Detect which cell encompasses the target text, then output its [X, Y] center coordinate. 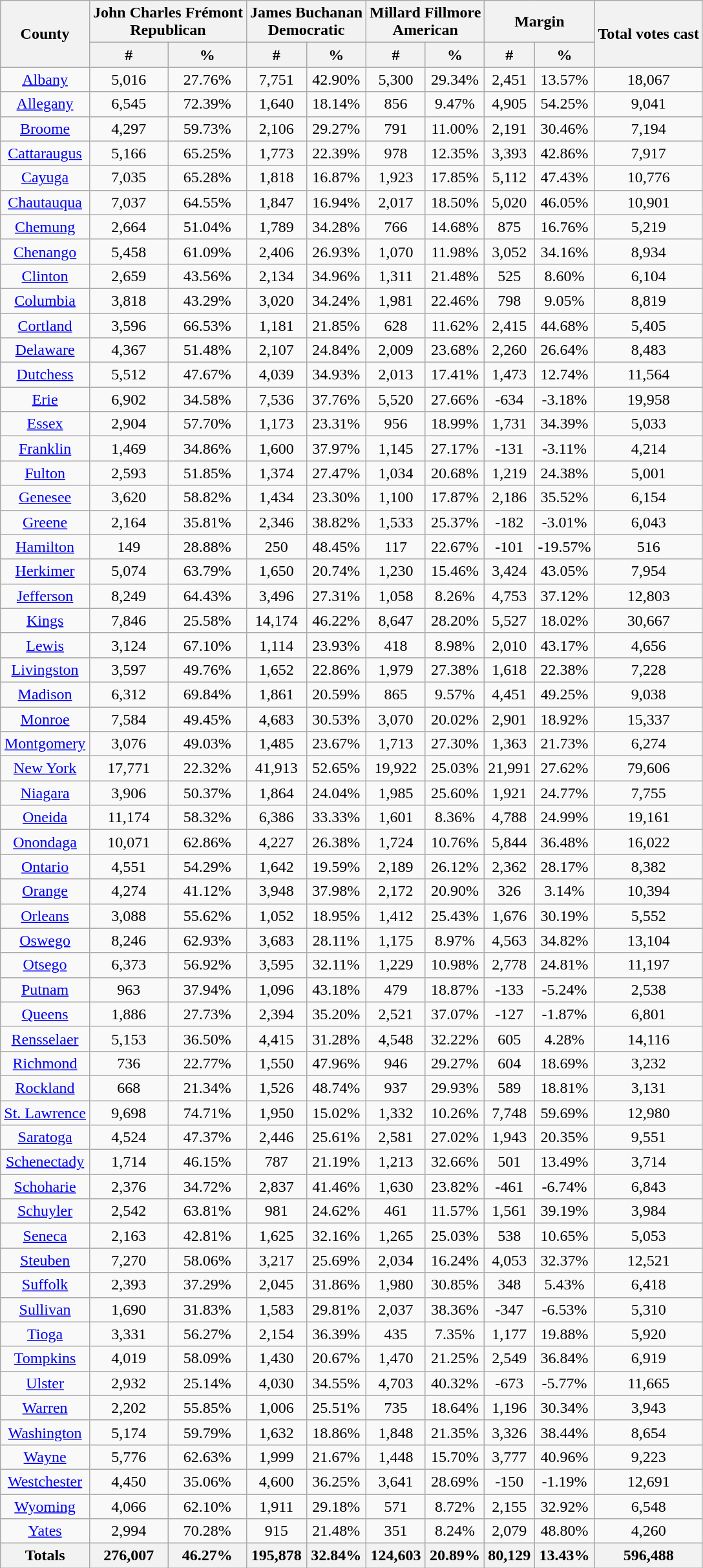
31.86% [336, 1285]
3,984 [649, 1211]
Orleans [45, 916]
787 [277, 1162]
22.32% [207, 768]
2,538 [649, 990]
875 [509, 227]
23.82% [455, 1187]
1,690 [129, 1309]
18.14% [336, 104]
2,446 [277, 1138]
2,155 [509, 1507]
2,659 [129, 276]
2,837 [277, 1187]
Broome [45, 129]
Jefferson [45, 596]
2,034 [396, 1260]
48.74% [336, 1088]
Total votes cast [649, 34]
Steuben [45, 1260]
Albany [45, 79]
Essex [45, 424]
30.85% [455, 1285]
13.49% [565, 1162]
38.36% [455, 1309]
11.98% [455, 251]
25.51% [336, 1408]
-101 [509, 547]
1,469 [129, 449]
6,373 [129, 965]
27.30% [455, 744]
Madison [45, 694]
4,030 [277, 1383]
7,917 [649, 153]
10.26% [455, 1112]
7,194 [649, 129]
1,058 [396, 596]
12,803 [649, 596]
11,174 [129, 818]
589 [509, 1088]
47.37% [207, 1138]
24.77% [565, 793]
604 [509, 1063]
74.71% [207, 1112]
50.37% [207, 793]
31.83% [207, 1309]
5,016 [129, 79]
Hamilton [45, 547]
-3.18% [565, 399]
44.68% [565, 325]
Monroe [45, 719]
1,950 [277, 1112]
41.12% [207, 891]
668 [129, 1088]
47.43% [565, 178]
Putnam [45, 990]
23.67% [336, 744]
4,656 [649, 645]
250 [277, 547]
34.28% [336, 227]
21.35% [455, 1432]
12,980 [649, 1112]
1,448 [396, 1457]
15.46% [455, 571]
9,698 [129, 1112]
3,906 [129, 793]
18.81% [565, 1088]
1,911 [277, 1507]
1,265 [396, 1236]
1,485 [277, 744]
2,009 [396, 350]
1,714 [129, 1162]
36.50% [207, 1039]
6,545 [129, 104]
63.81% [207, 1211]
2,664 [129, 227]
12.35% [455, 153]
2,172 [396, 891]
3,496 [277, 596]
1,473 [509, 375]
3,595 [277, 965]
18.87% [455, 990]
19.88% [565, 1334]
27.62% [565, 768]
525 [509, 276]
43.56% [207, 276]
38.82% [336, 522]
18,067 [649, 79]
24.99% [565, 818]
Tioga [45, 1334]
11.00% [455, 129]
23.31% [336, 424]
3,597 [129, 670]
6,418 [649, 1285]
46.22% [336, 620]
4,548 [396, 1039]
24.04% [336, 793]
54.29% [207, 867]
46.15% [207, 1162]
25.37% [455, 522]
5,300 [396, 79]
4,227 [277, 842]
37.97% [336, 449]
-1.19% [565, 1481]
Cortland [45, 325]
1,096 [277, 990]
2,904 [129, 424]
14,116 [649, 1039]
Cayuga [45, 178]
1,100 [396, 498]
-3.11% [565, 449]
2,521 [396, 1014]
20.68% [455, 473]
124,603 [396, 1556]
-3.01% [565, 522]
34.96% [336, 276]
7,035 [129, 178]
1,434 [277, 498]
1,533 [396, 522]
65.25% [207, 153]
17,771 [129, 768]
9,223 [649, 1457]
Herkimer [45, 571]
4,551 [129, 867]
37.07% [455, 1014]
16.24% [455, 1260]
3,088 [129, 916]
-461 [509, 1187]
3,124 [129, 645]
3,424 [509, 571]
8.26% [455, 596]
25.61% [336, 1138]
Westchester [45, 1481]
64.55% [207, 202]
2,010 [509, 645]
1,374 [277, 473]
21.67% [336, 1457]
43.29% [207, 301]
Livingston [45, 670]
2,932 [129, 1383]
65.28% [207, 178]
New York [45, 768]
51.85% [207, 473]
-6.53% [565, 1309]
32.11% [336, 965]
24.81% [565, 965]
Tompkins [45, 1359]
57.70% [207, 424]
27.66% [455, 399]
1,550 [277, 1063]
10.65% [565, 1236]
34.58% [207, 399]
7,037 [129, 202]
26.12% [455, 867]
2,260 [509, 350]
937 [396, 1088]
25.60% [455, 793]
7,751 [277, 79]
2,362 [509, 867]
48.45% [336, 547]
48.80% [565, 1531]
72.39% [207, 104]
5,552 [649, 916]
2,106 [277, 129]
6,104 [649, 276]
23.30% [336, 498]
11,665 [649, 1383]
14,174 [277, 620]
23.93% [336, 645]
Rockland [45, 1088]
54.25% [565, 104]
3,620 [129, 498]
7,228 [649, 670]
4,703 [396, 1383]
2,045 [277, 1285]
28.20% [455, 620]
5,219 [649, 227]
5,033 [649, 424]
66.53% [207, 325]
195,878 [277, 1556]
Wayne [45, 1457]
5,844 [509, 842]
Yates [45, 1531]
1,311 [396, 276]
Suffolk [45, 1285]
1,789 [277, 227]
6,043 [649, 522]
7,846 [129, 620]
35.20% [336, 1014]
17.87% [455, 498]
6,902 [129, 399]
27.73% [207, 1014]
8,647 [396, 620]
56.92% [207, 965]
4,415 [277, 1039]
1,943 [509, 1138]
946 [396, 1063]
605 [509, 1039]
3,020 [277, 301]
117 [396, 547]
3,943 [649, 1408]
856 [396, 104]
5,520 [396, 399]
20.02% [455, 719]
40.96% [565, 1457]
1,526 [277, 1088]
18.99% [455, 424]
80,129 [509, 1556]
Margin [540, 22]
2,154 [277, 1334]
-127 [509, 1014]
39.19% [565, 1211]
1,676 [509, 916]
19,958 [649, 399]
18.02% [565, 620]
38.44% [565, 1432]
9.05% [565, 301]
11,564 [649, 375]
70.28% [207, 1531]
Schenectady [45, 1162]
1,052 [277, 916]
Franklin [45, 449]
1,034 [396, 473]
8.36% [455, 818]
628 [396, 325]
Columbia [45, 301]
7.35% [455, 1334]
16,022 [649, 842]
5,001 [649, 473]
46.27% [207, 1556]
16.76% [565, 227]
37.98% [336, 891]
Sullivan [45, 1309]
6,919 [649, 1359]
Dutchess [45, 375]
2,394 [277, 1014]
1,430 [277, 1359]
3,641 [396, 1481]
3,683 [277, 940]
47.67% [207, 375]
22.77% [207, 1063]
32.84% [336, 1556]
37.12% [565, 596]
1,177 [509, 1334]
Genesee [45, 498]
8,654 [649, 1432]
25.69% [336, 1260]
4,019 [129, 1359]
4,274 [129, 891]
42.86% [565, 153]
Schuyler [45, 1211]
8,483 [649, 350]
10.76% [455, 842]
2,013 [396, 375]
18.92% [565, 719]
Saratoga [45, 1138]
2,186 [509, 498]
56.27% [207, 1334]
62.93% [207, 940]
28.17% [565, 867]
2,202 [129, 1408]
34.72% [207, 1187]
Onondaga [45, 842]
52.65% [336, 768]
1,979 [396, 670]
Warren [45, 1408]
22.86% [336, 670]
1,999 [277, 1457]
21,991 [509, 768]
3,131 [649, 1088]
County [45, 34]
49.25% [565, 694]
1,601 [396, 818]
22.39% [336, 153]
1,070 [396, 251]
19,922 [396, 768]
736 [129, 1063]
865 [396, 694]
30.34% [565, 1408]
Montgomery [45, 744]
1,630 [396, 1187]
1,196 [509, 1408]
22.46% [455, 301]
21.34% [207, 1088]
1,921 [509, 793]
49.45% [207, 719]
4,367 [129, 350]
6,801 [649, 1014]
35.81% [207, 522]
58.06% [207, 1260]
43.18% [336, 990]
4,450 [129, 1481]
37.94% [207, 990]
-1.87% [565, 1014]
32.37% [565, 1260]
17.85% [455, 178]
5,776 [129, 1457]
10,776 [649, 178]
2,189 [396, 867]
29.81% [336, 1309]
30.53% [336, 719]
1,731 [509, 424]
32.66% [455, 1162]
2,994 [129, 1531]
Cattaraugus [45, 153]
3,393 [509, 153]
32.16% [336, 1236]
2,549 [509, 1359]
3,052 [509, 251]
33.33% [336, 818]
37.29% [207, 1285]
Allegany [45, 104]
26.64% [565, 350]
3,818 [129, 301]
2,017 [396, 202]
24.62% [336, 1211]
St. Lawrence [45, 1112]
Rensselaer [45, 1039]
Wyoming [45, 1507]
798 [509, 301]
67.10% [207, 645]
63.79% [207, 571]
981 [277, 1211]
2,164 [129, 522]
59.73% [207, 129]
4,524 [129, 1138]
32.22% [455, 1039]
4,683 [277, 719]
34.24% [336, 301]
2,037 [396, 1309]
Millard FillmoreAmerican [425, 22]
1,985 [396, 793]
Fulton [45, 473]
5,074 [129, 571]
2,581 [396, 1138]
Chautauqua [45, 202]
-673 [509, 1383]
10,394 [649, 891]
5,310 [649, 1309]
John Charles FrémontRepublican [168, 22]
51.04% [207, 227]
10.98% [455, 965]
21.25% [455, 1359]
276,007 [129, 1556]
1,600 [277, 449]
1,561 [509, 1211]
3,326 [509, 1432]
23.68% [455, 350]
18.64% [455, 1408]
1,583 [277, 1309]
1,981 [396, 301]
19,161 [649, 818]
36.25% [336, 1481]
326 [509, 891]
9.47% [455, 104]
435 [396, 1334]
1,886 [129, 1014]
36.84% [565, 1359]
4,563 [509, 940]
5,166 [129, 153]
1,632 [277, 1432]
791 [396, 129]
2,451 [509, 79]
59.69% [565, 1112]
29.18% [336, 1507]
42.90% [336, 79]
29.93% [455, 1088]
35.06% [207, 1481]
59.79% [207, 1432]
3,596 [129, 325]
4,039 [277, 375]
Otsego [45, 965]
34.55% [336, 1383]
29.34% [455, 79]
956 [396, 424]
Richmond [45, 1063]
6,274 [649, 744]
4,451 [509, 694]
1,818 [277, 178]
5,920 [649, 1334]
5,458 [129, 251]
1,006 [277, 1408]
34.86% [207, 449]
58.82% [207, 498]
Delaware [45, 350]
1,213 [396, 1162]
2,393 [129, 1285]
1,175 [396, 940]
538 [509, 1236]
1,848 [396, 1432]
461 [396, 1211]
55.62% [207, 916]
Chemung [45, 227]
7,536 [277, 399]
-634 [509, 399]
8.97% [455, 940]
26.93% [336, 251]
2,406 [277, 251]
62.86% [207, 842]
46.05% [565, 202]
1,230 [396, 571]
516 [649, 547]
6,154 [649, 498]
6,312 [129, 694]
-19.57% [565, 547]
34.93% [336, 375]
9.57% [455, 694]
5,020 [509, 202]
Greene [45, 522]
1,640 [277, 104]
6,843 [649, 1187]
2,778 [509, 965]
4,600 [277, 1481]
55.85% [207, 1408]
20.35% [565, 1138]
1,173 [277, 424]
49.76% [207, 670]
571 [396, 1507]
1,724 [396, 842]
3,714 [649, 1162]
963 [129, 990]
Oneida [45, 818]
1,652 [277, 670]
47.96% [336, 1063]
2,079 [509, 1531]
37.76% [336, 399]
Seneca [45, 1236]
14.68% [455, 227]
26.38% [336, 842]
4,788 [509, 818]
27.38% [455, 670]
1,713 [396, 744]
8,819 [649, 301]
5.43% [565, 1285]
1,864 [277, 793]
3,232 [649, 1063]
42.81% [207, 1236]
Chenango [45, 251]
51.48% [207, 350]
1,181 [277, 325]
Washington [45, 1432]
41.46% [336, 1187]
22.67% [455, 547]
-5.77% [565, 1383]
5,153 [129, 1039]
11.57% [455, 1211]
30.46% [565, 129]
18.50% [455, 202]
21.73% [565, 744]
3,948 [277, 891]
1,114 [277, 645]
5,053 [649, 1236]
15,337 [649, 719]
28.88% [207, 547]
13,104 [649, 940]
3,777 [509, 1457]
9,038 [649, 694]
27.17% [455, 449]
8,249 [129, 596]
7,270 [129, 1260]
32.92% [565, 1507]
10,901 [649, 202]
-182 [509, 522]
2,415 [509, 325]
2,376 [129, 1187]
8.60% [565, 276]
3,070 [396, 719]
7,954 [649, 571]
58.09% [207, 1359]
Orange [45, 891]
27.02% [455, 1138]
418 [396, 645]
1,412 [396, 916]
16.87% [336, 178]
34.82% [565, 940]
34.39% [565, 424]
62.63% [207, 1457]
Lewis [45, 645]
-347 [509, 1309]
Niagara [45, 793]
15.02% [336, 1112]
64.43% [207, 596]
Schoharie [45, 1187]
149 [129, 547]
1,470 [396, 1359]
8.98% [455, 645]
479 [396, 990]
18.95% [336, 916]
5,112 [509, 178]
2,542 [129, 1211]
1,773 [277, 153]
21.19% [336, 1162]
596,488 [649, 1556]
766 [396, 227]
1,980 [396, 1285]
24.38% [565, 473]
20.67% [336, 1359]
7,748 [509, 1112]
20.59% [336, 694]
4,753 [509, 596]
1,923 [396, 178]
3,076 [129, 744]
4,905 [509, 104]
-131 [509, 449]
1,618 [509, 670]
8,382 [649, 867]
58.32% [207, 818]
49.03% [207, 744]
17.41% [455, 375]
21.85% [336, 325]
25.43% [455, 916]
18.69% [565, 1063]
1,229 [396, 965]
30.19% [565, 916]
41,913 [277, 768]
11.62% [455, 325]
79,606 [649, 768]
36.39% [336, 1334]
1,363 [509, 744]
2,191 [509, 129]
1,861 [277, 694]
31.28% [336, 1039]
2,346 [277, 522]
3,217 [277, 1260]
-5.24% [565, 990]
1,145 [396, 449]
-6.74% [565, 1187]
20.74% [336, 571]
735 [396, 1408]
10,071 [129, 842]
2,163 [129, 1236]
12,691 [649, 1481]
3,331 [129, 1334]
1,625 [277, 1236]
61.09% [207, 251]
4.28% [565, 1039]
11,197 [649, 965]
4,066 [129, 1507]
4,297 [129, 129]
12,521 [649, 1260]
36.48% [565, 842]
9,041 [649, 104]
27.47% [336, 473]
Ulster [45, 1383]
Oswego [45, 940]
28.11% [336, 940]
4,260 [649, 1531]
15.70% [455, 1457]
351 [396, 1531]
Totals [45, 1556]
27.76% [207, 79]
43.05% [565, 571]
915 [277, 1531]
27.31% [336, 596]
28.69% [455, 1481]
7,755 [649, 793]
18.86% [336, 1432]
20.89% [455, 1556]
978 [396, 153]
22.38% [565, 670]
Kings [45, 620]
James BuchananDemocratic [306, 22]
7,584 [129, 719]
40.32% [455, 1383]
43.17% [565, 645]
Ontario [45, 867]
12.74% [565, 375]
13.43% [565, 1556]
16.94% [336, 202]
25.58% [207, 620]
13.57% [565, 79]
2,107 [277, 350]
2,901 [509, 719]
348 [509, 1285]
Clinton [45, 276]
501 [509, 1162]
3.14% [565, 891]
9,551 [649, 1138]
8.72% [455, 1507]
8.24% [455, 1531]
1,650 [277, 571]
8,246 [129, 940]
6,386 [277, 818]
Queens [45, 1014]
19.59% [336, 867]
5,512 [129, 375]
8,934 [649, 251]
69.84% [207, 694]
24.84% [336, 350]
5,405 [649, 325]
2,593 [129, 473]
25.14% [207, 1383]
30,667 [649, 620]
1,219 [509, 473]
62.10% [207, 1507]
4,214 [649, 449]
6,548 [649, 1507]
2,134 [277, 276]
20.90% [455, 891]
1,332 [396, 1112]
34.16% [565, 251]
5,174 [129, 1432]
Erie [45, 399]
35.52% [565, 498]
1,847 [277, 202]
5,527 [509, 620]
4,053 [509, 1260]
1,642 [277, 867]
-150 [509, 1481]
-133 [509, 990]
